Search for the cell housing the specified text and yield its [x, y] center coordinate. 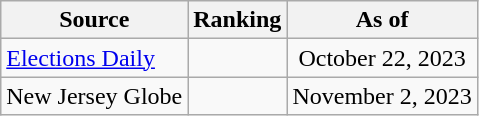
Ranking [238, 20]
As of [382, 20]
New Jersey Globe [94, 96]
Elections Daily [94, 58]
October 22, 2023 [382, 58]
November 2, 2023 [382, 96]
Source [94, 20]
